For the text-containing cell, return its midpoint in (x, y) coordinate format. 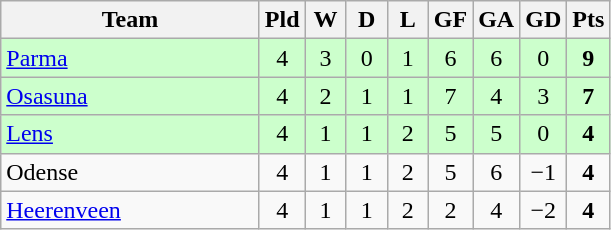
GA (496, 20)
Pld (282, 20)
GF (450, 20)
−1 (544, 172)
GD (544, 20)
Team (130, 20)
Osasuna (130, 96)
W (326, 20)
9 (588, 58)
L (408, 20)
−2 (544, 210)
Parma (130, 58)
Lens (130, 134)
Pts (588, 20)
Heerenveen (130, 210)
Odense (130, 172)
D (366, 20)
